Determine the (x, y) coordinate at the center of the cell enclosing the given text.  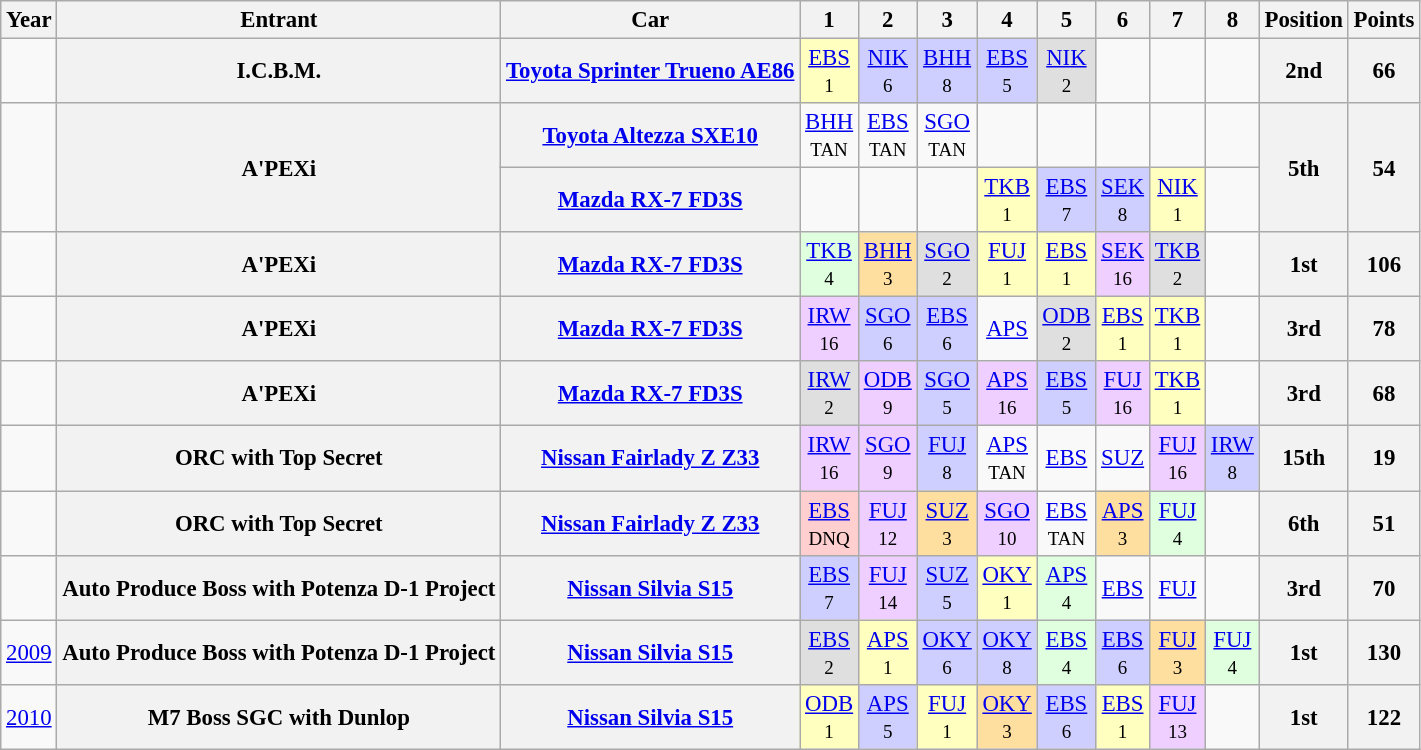
APS4 (1066, 588)
Car (650, 20)
5th (1304, 168)
TKB2 (1177, 264)
SGO10 (1007, 524)
Position (1304, 20)
FUJ12 (888, 524)
54 (1384, 168)
SEK16 (1123, 264)
OKY8 (1007, 652)
OKY1 (1007, 588)
4 (1007, 20)
68 (1384, 394)
SGO9 (888, 458)
ODB2 (1066, 330)
6th (1304, 524)
Entrant (279, 20)
APS (1007, 330)
SEK8 (1123, 200)
BHH8 (947, 72)
FUJ (1177, 588)
APS1 (888, 652)
Points (1384, 20)
EBSDNQ (830, 524)
TKB4 (830, 264)
I.C.B.M. (279, 72)
OKY6 (947, 652)
2009 (29, 652)
APS5 (888, 716)
SGO2 (947, 264)
3 (947, 20)
APSTAN (1007, 458)
19 (1384, 458)
SGOTAN (947, 136)
1 (830, 20)
7 (1177, 20)
SUZ5 (947, 588)
EBS2 (830, 652)
106 (1384, 264)
2 (888, 20)
M7 Boss SGC with Dunlop (279, 716)
NIK2 (1066, 72)
SUZ3 (947, 524)
ODB1 (830, 716)
Toyota Altezza SXE10 (650, 136)
BHH3 (888, 264)
2nd (1304, 72)
EBS4 (1066, 652)
15th (1304, 458)
NIK1 (1177, 200)
6 (1123, 20)
2010 (29, 716)
Toyota Sprinter Trueno AE86 (650, 72)
SGO5 (947, 394)
APS3 (1123, 524)
66 (1384, 72)
SGO6 (888, 330)
ODB9 (888, 394)
78 (1384, 330)
51 (1384, 524)
IRW2 (830, 394)
FUJ13 (1177, 716)
APS16 (1007, 394)
5 (1066, 20)
FUJ14 (888, 588)
FUJ3 (1177, 652)
8 (1233, 20)
OKY3 (1007, 716)
Year (29, 20)
IRW8 (1233, 458)
FUJ8 (947, 458)
122 (1384, 716)
70 (1384, 588)
SUZ (1123, 458)
BHHTAN (830, 136)
NIK6 (888, 72)
130 (1384, 652)
